Identify which cell holds the provided text, then report its (X, Y) central coordinate. 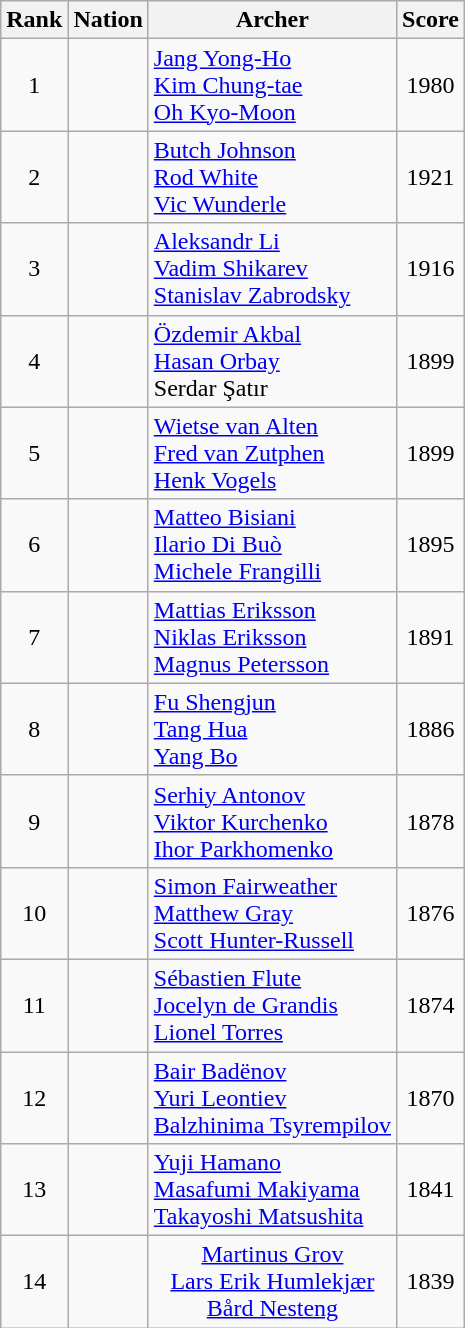
Martinus GrovLars Erik HumlekjærBård Nesteng (272, 1282)
Serhiy AntonovViktor KurchenkoIhor Parkhomenko (272, 821)
6 (34, 545)
1874 (431, 1005)
Jang Yong-HoKim Chung-taeOh Kyo-Moon (272, 85)
8 (34, 729)
Archer (272, 20)
14 (34, 1282)
4 (34, 361)
1876 (431, 913)
11 (34, 1005)
3 (34, 269)
12 (34, 1098)
Sébastien FluteJocelyn de GrandisLionel Torres (272, 1005)
Score (431, 20)
1841 (431, 1190)
2 (34, 177)
1916 (431, 269)
1886 (431, 729)
Matteo BisianiIlario Di BuòMichele Frangilli (272, 545)
1980 (431, 85)
1895 (431, 545)
1839 (431, 1282)
Simon FairweatherMatthew GrayScott Hunter-Russell (272, 913)
Bair BadënovYuri LeontievBalzhinima Tsyrempilov (272, 1098)
1891 (431, 637)
10 (34, 913)
Rank (34, 20)
1878 (431, 821)
1 (34, 85)
9 (34, 821)
Aleksandr LiVadim ShikarevStanislav Zabrodsky (272, 269)
1870 (431, 1098)
1921 (431, 177)
Yuji HamanoMasafumi MakiyamaTakayoshi Matsushita (272, 1190)
Fu ShengjunTang HuaYang Bo (272, 729)
Özdemir AkbalHasan OrbaySerdar Şatır (272, 361)
Butch JohnsonRod WhiteVic Wunderle (272, 177)
Mattias ErikssonNiklas ErikssonMagnus Petersson (272, 637)
13 (34, 1190)
5 (34, 453)
Wietse van AltenFred van ZutphenHenk Vogels (272, 453)
7 (34, 637)
Nation (108, 20)
